Scan for the cell matching the given text and deliver its (x, y) coordinate at center. 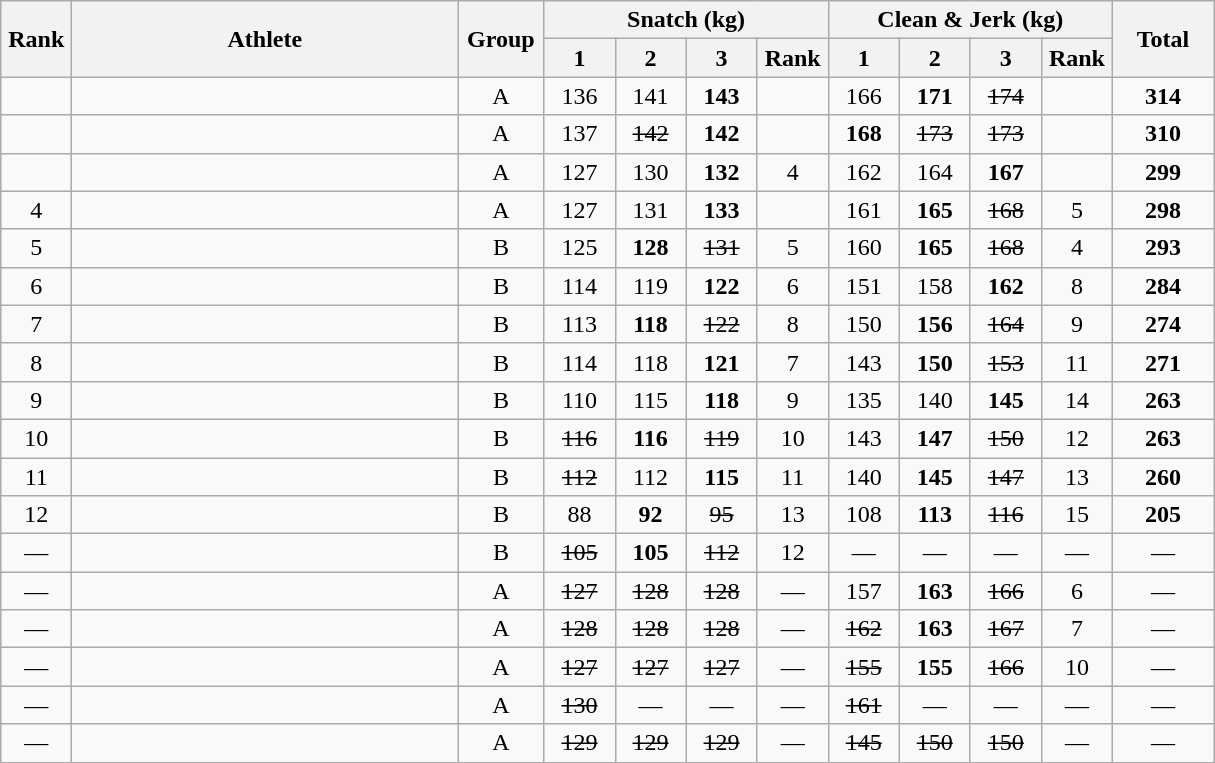
95 (722, 515)
271 (1162, 362)
157 (864, 591)
132 (722, 172)
Snatch (kg) (686, 20)
205 (1162, 515)
299 (1162, 172)
260 (1162, 477)
Group (501, 39)
274 (1162, 324)
284 (1162, 286)
108 (864, 515)
15 (1076, 515)
14 (1076, 400)
137 (580, 134)
174 (1006, 96)
Clean & Jerk (kg) (970, 20)
160 (864, 248)
156 (934, 324)
135 (864, 400)
293 (1162, 248)
110 (580, 400)
310 (1162, 134)
136 (580, 96)
133 (722, 210)
151 (864, 286)
88 (580, 515)
158 (934, 286)
314 (1162, 96)
141 (650, 96)
Athlete (265, 39)
121 (722, 362)
125 (580, 248)
171 (934, 96)
298 (1162, 210)
92 (650, 515)
153 (1006, 362)
Total (1162, 39)
